Return [X, Y] of the center of cell containing provided text 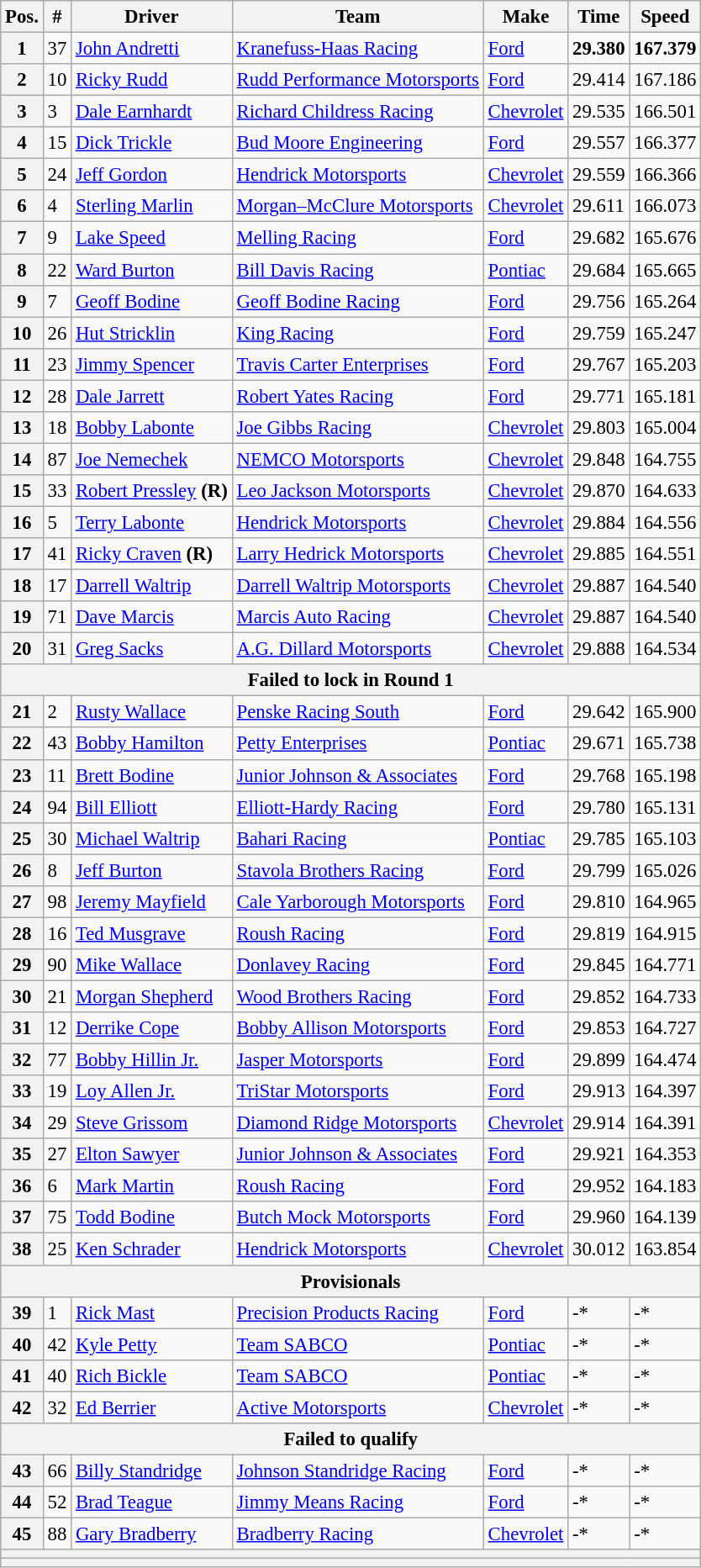
75 [57, 1218]
163.854 [666, 1249]
Failed to qualify [351, 1439]
77 [57, 1060]
Ricky Rudd [152, 80]
165.103 [666, 838]
A.G. Dillard Motorsports [358, 649]
Rudd Performance Motorsports [358, 80]
TriStar Motorsports [358, 1091]
Ken Schrader [152, 1249]
Sterling Marlin [152, 206]
164.551 [666, 554]
164.755 [666, 459]
Marcis Auto Racing [358, 617]
166.501 [666, 112]
Rich Bickle [152, 1375]
167.379 [666, 49]
Make [525, 17]
Joe Nemechek [152, 459]
# [57, 17]
Ward Burton [152, 270]
29.810 [598, 902]
Bill Elliott [152, 807]
164.474 [666, 1060]
Donlavey Racing [358, 965]
44 [22, 1502]
20 [22, 649]
164.534 [666, 649]
Jimmy Spencer [152, 364]
165.738 [666, 744]
Bobby Allison Motorsports [358, 1028]
98 [57, 902]
29.952 [598, 1186]
29.960 [598, 1218]
167.186 [666, 80]
165.131 [666, 807]
Driver [152, 17]
Derrike Cope [152, 1028]
Greg Sacks [152, 649]
165.181 [666, 396]
164.633 [666, 491]
29.870 [598, 491]
165.665 [666, 270]
164.771 [666, 965]
Bobby Labonte [152, 428]
Billy Standridge [152, 1470]
52 [57, 1502]
66 [57, 1470]
Michael Waltrip [152, 838]
29.780 [598, 807]
Hut Stricklin [152, 333]
29.799 [598, 870]
29.899 [598, 1060]
Butch Mock Motorsports [358, 1218]
29.671 [598, 744]
165.203 [666, 364]
88 [57, 1534]
Robert Pressley (R) [152, 491]
Joe Gibbs Racing [358, 428]
Dave Marcis [152, 617]
Jeff Burton [152, 870]
Rick Mast [152, 1312]
29.888 [598, 649]
Ted Musgrave [152, 933]
Bobby Hamilton [152, 744]
Richard Childress Racing [358, 112]
29.913 [598, 1091]
164.397 [666, 1091]
29.884 [598, 522]
36 [22, 1186]
Larry Hedrick Motorsports [358, 554]
Cale Yarborough Motorsports [358, 902]
Team [358, 17]
29.914 [598, 1123]
29.921 [598, 1154]
Johnson Standridge Racing [358, 1470]
29.771 [598, 396]
29.559 [598, 175]
Terry Labonte [152, 522]
Stavola Brothers Racing [358, 870]
166.366 [666, 175]
King Racing [358, 333]
165.004 [666, 428]
14 [22, 459]
35 [22, 1154]
165.026 [666, 870]
29.819 [598, 933]
Diamond Ridge Motorsports [358, 1123]
164.353 [666, 1154]
Morgan–McClure Motorsports [358, 206]
164.183 [666, 1186]
Gary Bradberry [152, 1534]
29.557 [598, 143]
29.759 [598, 333]
45 [22, 1534]
Darrell Waltrip [152, 586]
Provisionals [351, 1281]
13 [22, 428]
Active Motorsports [358, 1407]
Brett Bodine [152, 775]
Penske Racing South [358, 712]
Loy Allen Jr. [152, 1091]
Darrell Waltrip Motorsports [358, 586]
164.139 [666, 1218]
Steve Grissom [152, 1123]
Wood Brothers Racing [358, 996]
Dale Jarrett [152, 396]
29.885 [598, 554]
Bradberry Racing [358, 1534]
164.727 [666, 1028]
29.611 [598, 206]
Leo Jackson Motorsports [358, 491]
34 [22, 1123]
29.682 [598, 238]
Bahari Racing [358, 838]
39 [22, 1312]
Morgan Shepherd [152, 996]
30.012 [598, 1249]
John Andretti [152, 49]
94 [57, 807]
Robert Yates Racing [358, 396]
Ed Berrier [152, 1407]
Lake Speed [152, 238]
Mark Martin [152, 1186]
29.848 [598, 459]
Petty Enterprises [358, 744]
165.247 [666, 333]
164.915 [666, 933]
29.852 [598, 996]
164.391 [666, 1123]
NEMCO Motorsports [358, 459]
29.642 [598, 712]
29.380 [598, 49]
Dale Earnhardt [152, 112]
Ricky Craven (R) [152, 554]
Time [598, 17]
Bobby Hillin Jr. [152, 1060]
Precision Products Racing [358, 1312]
29.684 [598, 270]
Kyle Petty [152, 1344]
29.756 [598, 301]
Melling Racing [358, 238]
164.556 [666, 522]
165.900 [666, 712]
29.845 [598, 965]
90 [57, 965]
71 [57, 617]
Travis Carter Enterprises [358, 364]
Bud Moore Engineering [358, 143]
Elliott-Hardy Racing [358, 807]
164.733 [666, 996]
29.853 [598, 1028]
29.803 [598, 428]
38 [22, 1249]
29.767 [598, 364]
Jimmy Means Racing [358, 1502]
165.264 [666, 301]
Elton Sawyer [152, 1154]
29.785 [598, 838]
164.965 [666, 902]
166.073 [666, 206]
165.198 [666, 775]
29.535 [598, 112]
Failed to lock in Round 1 [351, 680]
Todd Bodine [152, 1218]
Dick Trickle [152, 143]
87 [57, 459]
Pos. [22, 17]
Mike Wallace [152, 965]
Geoff Bodine [152, 301]
Kranefuss-Haas Racing [358, 49]
Geoff Bodine Racing [358, 301]
29.414 [598, 80]
29.768 [598, 775]
165.676 [666, 238]
166.377 [666, 143]
Jeremy Mayfield [152, 902]
Brad Teague [152, 1502]
Bill Davis Racing [358, 270]
Jasper Motorsports [358, 1060]
Rusty Wallace [152, 712]
Speed [666, 17]
Jeff Gordon [152, 175]
